Determine the [X, Y] coordinate at the center of the cell enclosing the given text.  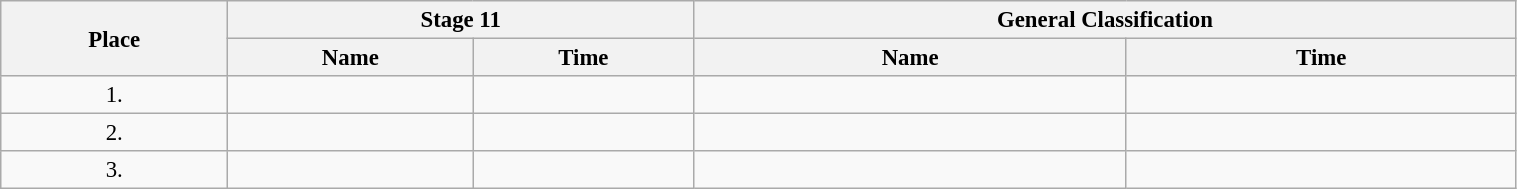
Stage 11 [461, 20]
Place [114, 38]
3. [114, 170]
General Classification [1105, 20]
1. [114, 95]
2. [114, 133]
